Extract the (X, Y) coordinate from the center of the cell holding the provided text.  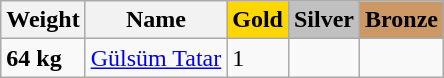
Gülsüm Tatar (156, 58)
1 (258, 58)
64 kg (43, 58)
Gold (258, 20)
Silver (324, 20)
Weight (43, 20)
Name (156, 20)
Bronze (402, 20)
